From the cell containing the given text, extract its center point as (x, y) coordinate. 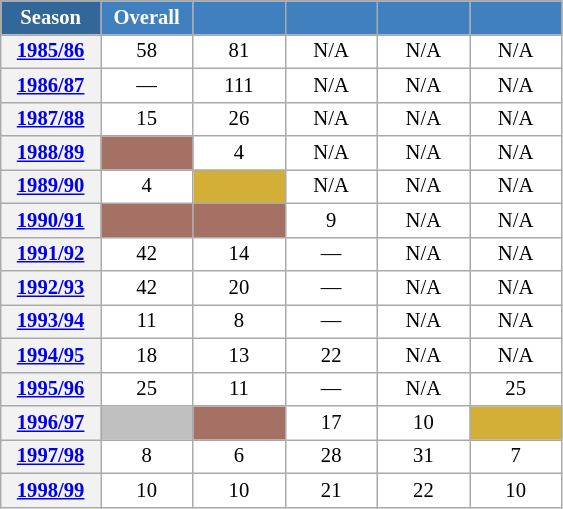
14 (239, 254)
1993/94 (51, 321)
26 (239, 119)
1992/93 (51, 287)
1998/99 (51, 490)
31 (423, 456)
111 (239, 85)
21 (331, 490)
20 (239, 287)
Season (51, 17)
1987/88 (51, 119)
15 (146, 119)
1994/95 (51, 355)
1986/87 (51, 85)
7 (516, 456)
17 (331, 423)
1991/92 (51, 254)
9 (331, 220)
58 (146, 51)
1995/96 (51, 389)
13 (239, 355)
1988/89 (51, 153)
18 (146, 355)
1989/90 (51, 186)
81 (239, 51)
Overall (146, 17)
1997/98 (51, 456)
1990/91 (51, 220)
1996/97 (51, 423)
28 (331, 456)
1985/86 (51, 51)
6 (239, 456)
